Search for the cell housing the specified text and yield its (X, Y) center coordinate. 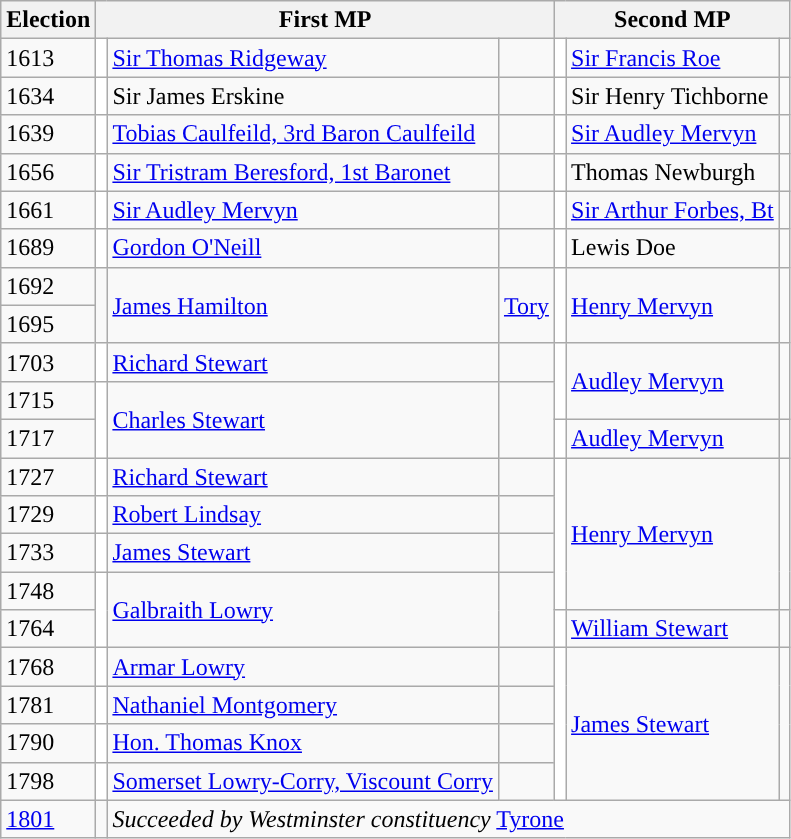
1656 (48, 172)
Tobias Caulfeild, 3rd Baron Caulfeild (303, 134)
1717 (48, 438)
William Stewart (673, 629)
1768 (48, 667)
1639 (48, 134)
Nathaniel Montgomery (303, 705)
Armar Lowry (303, 667)
1661 (48, 210)
1689 (48, 248)
1692 (48, 286)
Sir Arthur Forbes, Bt (673, 210)
Thomas Newburgh (673, 172)
Sir Thomas Ridgeway (303, 58)
Second MP (672, 20)
Sir Francis Roe (673, 58)
1727 (48, 477)
Gordon O'Neill (303, 248)
1790 (48, 743)
Galbraith Lowry (303, 610)
Hon. Thomas Knox (303, 743)
1733 (48, 553)
Election (48, 20)
Sir James Erskine (303, 96)
Somerset Lowry-Corry, Viscount Corry (303, 781)
1781 (48, 705)
Sir Tristram Beresford, 1st Baronet (303, 172)
1748 (48, 591)
1798 (48, 781)
Robert Lindsay (303, 515)
Sir Henry Tichborne (673, 96)
1634 (48, 96)
1613 (48, 58)
1729 (48, 515)
Succeeded by Westminster constituency Tyrone (449, 819)
1801 (48, 819)
Lewis Doe (673, 248)
1715 (48, 400)
First MP (326, 20)
James Hamilton (303, 305)
1703 (48, 362)
Tory (526, 305)
1695 (48, 324)
Charles Stewart (303, 419)
1764 (48, 629)
